From the cell containing the given text, extract its center point as [X, Y] coordinate. 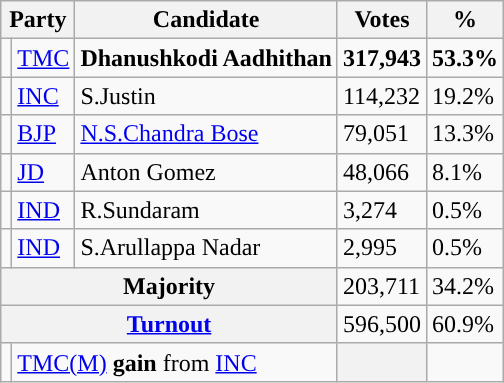
114,232 [382, 96]
TMC(M) gain from INC [175, 362]
Candidate [206, 20]
Party [38, 20]
Anton Gomez [206, 172]
N.S.Chandra Bose [206, 134]
60.9% [464, 324]
S.Justin [206, 96]
INC [44, 96]
13.3% [464, 134]
S.Arullappa Nadar [206, 248]
203,711 [382, 286]
R.Sundaram [206, 210]
TMC [44, 58]
% [464, 20]
Majority [170, 286]
34.2% [464, 286]
2,995 [382, 248]
JD [44, 172]
BJP [44, 134]
317,943 [382, 58]
79,051 [382, 134]
48,066 [382, 172]
53.3% [464, 58]
596,500 [382, 324]
3,274 [382, 210]
Dhanushkodi Aadhithan [206, 58]
19.2% [464, 96]
Votes [382, 20]
8.1% [464, 172]
Turnout [170, 324]
